For the text-containing cell, return its midpoint in [X, Y] coordinate format. 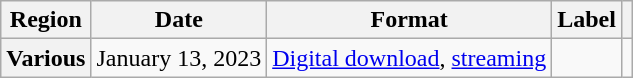
Digital download, streaming [410, 58]
Date [179, 20]
Region [46, 20]
Label [587, 20]
Various [46, 58]
Format [410, 20]
January 13, 2023 [179, 58]
